Pinpoint the cell where the given text exists, returning its [X, Y] midpoint coordinate. 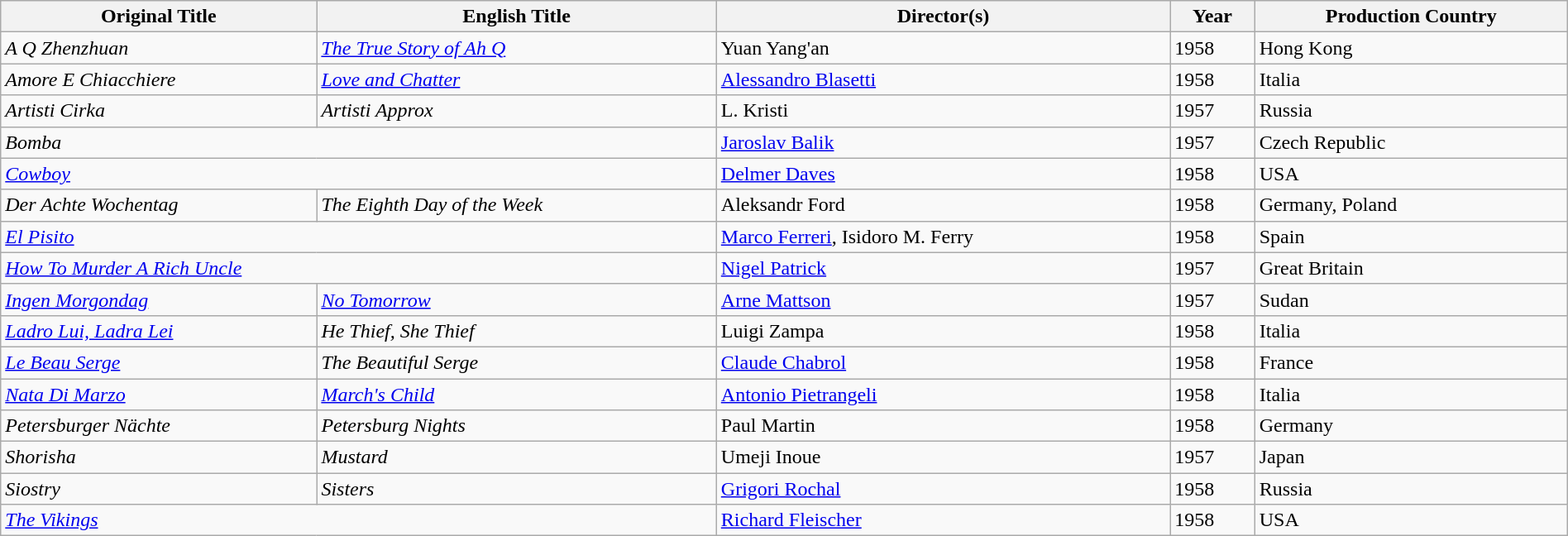
Delmer Daves [943, 174]
He Thief, She Thief [516, 331]
Nata Di Marzo [159, 395]
Artisti Cirka [159, 111]
Amore E Chiacchiere [159, 79]
Paul Martin [943, 426]
How To Murder A Rich Uncle [359, 268]
Aleksandr Ford [943, 205]
Umeji Inoue [943, 457]
The Beautiful Serge [516, 362]
Bomba [359, 142]
A Q Zhenzhuan [159, 48]
Cowboy [359, 174]
Le Beau Serge [159, 362]
English Title [516, 17]
The Eighth Day of the Week [516, 205]
El Pisito [359, 237]
No Tomorrow [516, 299]
Original Title [159, 17]
Claude Chabrol [943, 362]
Der Achte Wochentag [159, 205]
Year [1212, 17]
Luigi Zampa [943, 331]
Nigel Patrick [943, 268]
Shorisha [159, 457]
Love and Chatter [516, 79]
Director(s) [943, 17]
Jaroslav Balik [943, 142]
Hong Kong [1411, 48]
Ingen Morgondag [159, 299]
France [1411, 362]
Germany [1411, 426]
Richard Fleischer [943, 520]
Alessandro Blasetti [943, 79]
Ladro Lui, Ladra Lei [159, 331]
Japan [1411, 457]
March's Child [516, 395]
Great Britain [1411, 268]
Spain [1411, 237]
Germany, Poland [1411, 205]
Siostry [159, 489]
The True Story of Ah Q [516, 48]
Arne Mattson [943, 299]
Artisti Approx [516, 111]
Production Country [1411, 17]
Grigori Rochal [943, 489]
The Vikings [359, 520]
L. Kristi [943, 111]
Sudan [1411, 299]
Czech Republic [1411, 142]
Petersburg Nights [516, 426]
Marco Ferreri, Isidoro M. Ferry [943, 237]
Mustard [516, 457]
Sisters [516, 489]
Yuan Yang'an [943, 48]
Antonio Pietrangeli [943, 395]
Petersburger Nächte [159, 426]
